Detect which cell encompasses the target text, then output its (X, Y) center coordinate. 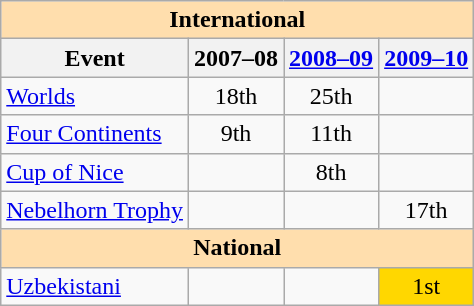
2009–10 (426, 58)
1st (426, 286)
Cup of Nice (95, 172)
8th (332, 172)
2008–09 (332, 58)
Event (95, 58)
International (238, 20)
2007–08 (236, 58)
Uzbekistani (95, 286)
11th (332, 134)
National (238, 248)
18th (236, 96)
9th (236, 134)
Worlds (95, 96)
25th (332, 96)
17th (426, 210)
Nebelhorn Trophy (95, 210)
Four Continents (95, 134)
